Search for the cell housing the specified text and yield its [x, y] center coordinate. 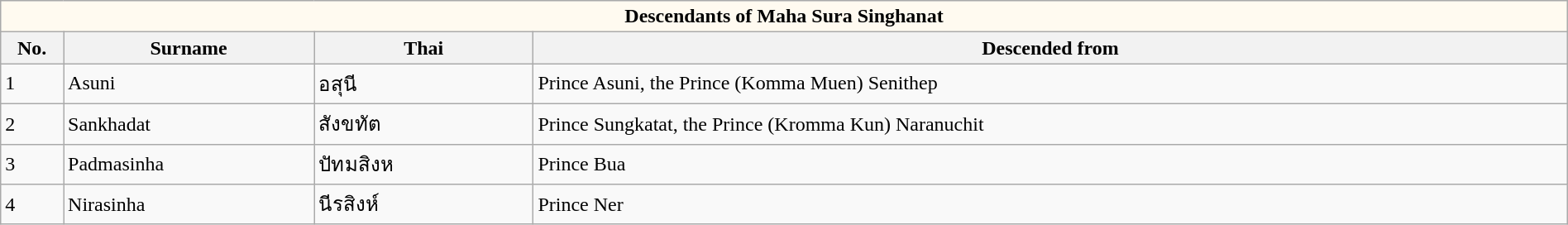
Prince Asuni, the Prince (Komma Muen) Senithep [1050, 84]
4 [32, 205]
1 [32, 84]
สังขทัต [423, 124]
3 [32, 164]
Descendants of Maha Sura Singhanat [784, 17]
Prince Bua [1050, 164]
Descended from [1050, 48]
Nirasinha [189, 205]
Asuni [189, 84]
Prince Ner [1050, 205]
Surname [189, 48]
No. [32, 48]
Padmasinha [189, 164]
Thai [423, 48]
นีรสิงห์ [423, 205]
Sankhadat [189, 124]
ปัทมสิงห [423, 164]
อสุนี [423, 84]
2 [32, 124]
Prince Sungkatat, the Prince (Kromma Kun) Naranuchit [1050, 124]
